Output the [X, Y] coordinate of the center of the cell containing the given text.  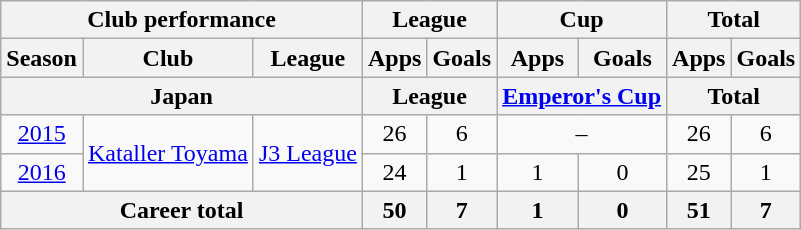
25 [699, 172]
51 [699, 210]
Japan [182, 96]
Kataller Toyama [168, 153]
50 [394, 210]
2016 [42, 172]
Cup [582, 20]
2015 [42, 134]
Emperor's Cup [582, 96]
Club performance [182, 20]
Season [42, 58]
– [582, 134]
Club [168, 58]
24 [394, 172]
Career total [182, 210]
J3 League [308, 153]
